Detect which cell encompasses the target text, then output its (x, y) center coordinate. 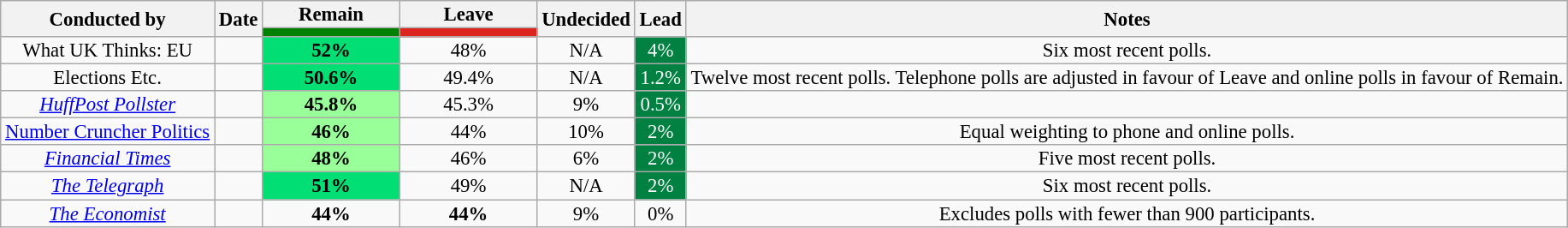
What UK Thinks: EU (108, 51)
6% (586, 159)
0.5% (660, 105)
45.8% (332, 105)
Leave (469, 15)
The Economist (108, 213)
Twelve most recent polls. Telephone polls are adjusted in favour of Leave and online polls in favour of Remain. (1127, 78)
Remain (332, 15)
49% (469, 186)
4% (660, 51)
Equal weighting to phone and online polls. (1127, 132)
Number Cruncher Politics (108, 132)
Excludes polls with fewer than 900 participants. (1127, 213)
Notes (1127, 19)
The Telegraph (108, 186)
51% (332, 186)
52% (332, 51)
45.3% (469, 105)
Lead (660, 19)
Five most recent polls. (1127, 159)
Conducted by (108, 19)
0% (660, 213)
HuffPost Pollster (108, 105)
Date (239, 19)
1.2% (660, 78)
10% (586, 132)
Undecided (586, 19)
Elections Etc. (108, 78)
Financial Times (108, 159)
49.4% (469, 78)
50.6% (332, 78)
